Return the (x, y) coordinate for the center point of the cell that contains the specified text.  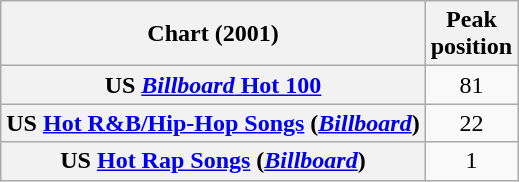
22 (471, 123)
Chart (2001) (213, 34)
81 (471, 85)
US Hot R&B/Hip-Hop Songs (Billboard) (213, 123)
1 (471, 161)
Peak position (471, 34)
US Billboard Hot 100 (213, 85)
US Hot Rap Songs (Billboard) (213, 161)
